Detect which cell encompasses the target text, then output its (x, y) center coordinate. 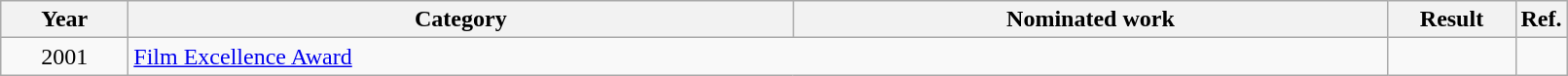
Nominated work (1090, 19)
Year (64, 19)
2001 (64, 57)
Film Excellence Award (758, 57)
Result (1452, 19)
Ref. (1542, 19)
Category (461, 19)
